For the text-containing cell, return its midpoint in (X, Y) coordinate format. 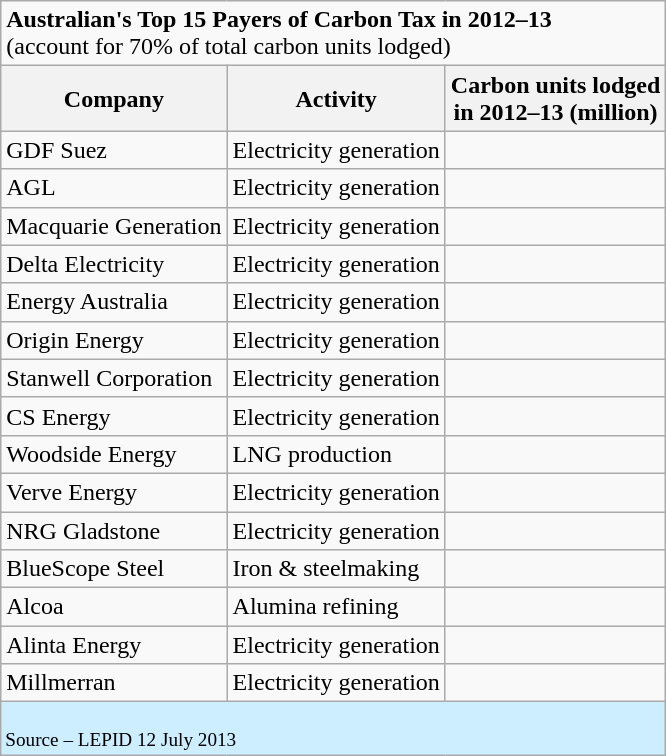
Carbon units lodgedin 2012–13 (million) (555, 98)
Stanwell Corporation (114, 378)
Iron & steelmaking (336, 569)
CS Energy (114, 416)
Verve Energy (114, 492)
Macquarie Generation (114, 226)
Millmerran (114, 683)
BlueScope Steel (114, 569)
Source – LEPID 12 July 2013 (334, 729)
Delta Electricity (114, 264)
GDF Suez (114, 150)
Origin Energy (114, 340)
NRG Gladstone (114, 531)
Alinta Energy (114, 645)
Company (114, 98)
AGL (114, 188)
Alumina refining (336, 607)
Woodside Energy (114, 454)
Energy Australia (114, 302)
Activity (336, 98)
Australian's Top 15 Payers of Carbon Tax in 2012–13(account for 70% of total carbon units lodged) (334, 34)
Alcoa (114, 607)
LNG production (336, 454)
